Detect which cell encompasses the target text, then output its [x, y] center coordinate. 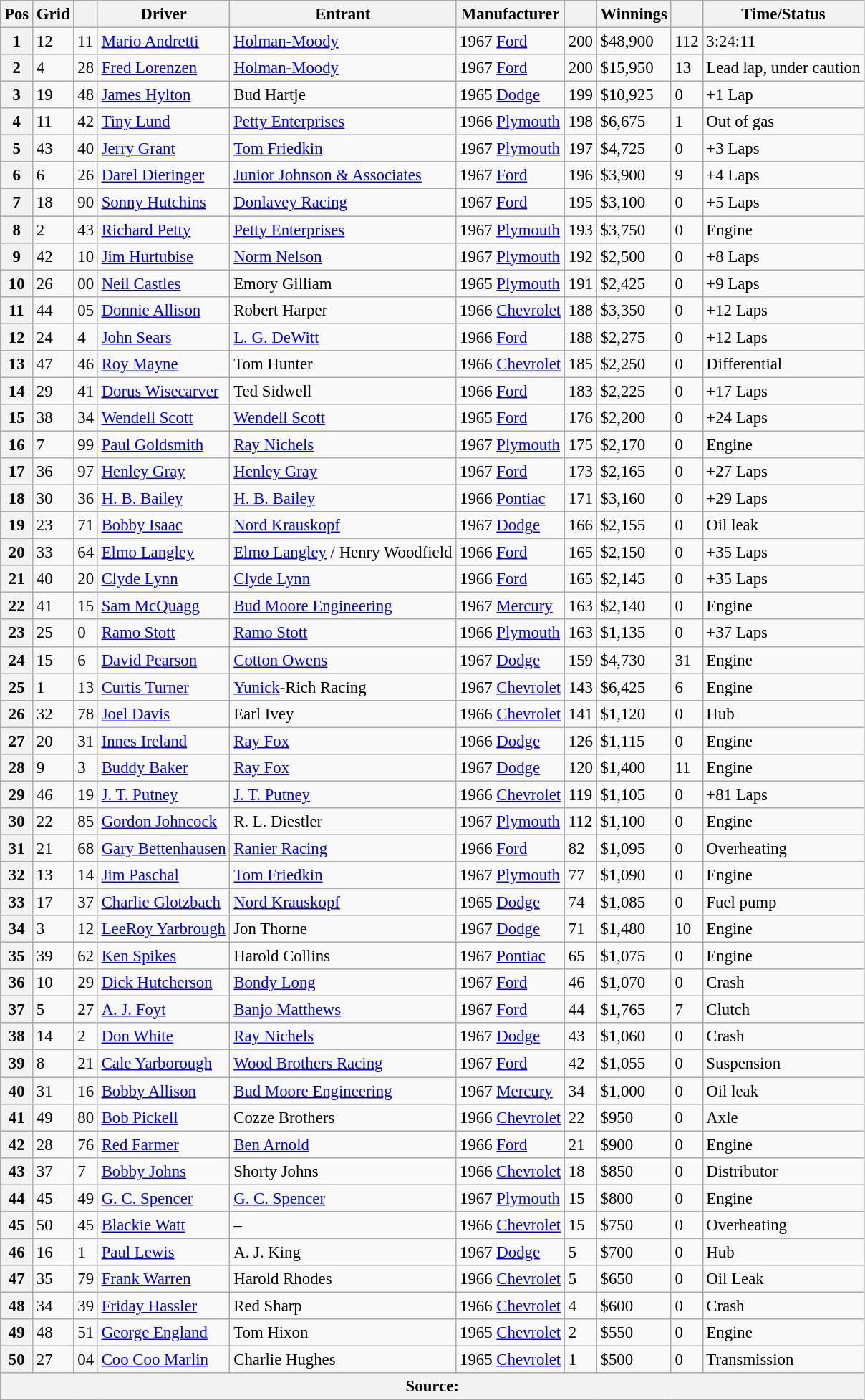
119 [580, 794]
Dorus Wisecarver [163, 391]
Driver [163, 14]
Bobby Isaac [163, 525]
George England [163, 1333]
1965 Ford [511, 418]
$1,120 [634, 714]
Coo Coo Marlin [163, 1360]
Emory Gilliam [343, 283]
$3,350 [634, 310]
LeeRoy Yarbrough [163, 929]
Ted Sidwell [343, 391]
$1,075 [634, 956]
David Pearson [163, 660]
$2,155 [634, 525]
$1,135 [634, 633]
79 [86, 1279]
Harold Collins [343, 956]
$4,725 [634, 149]
Richard Petty [163, 230]
Grid [53, 14]
+4 Laps [783, 175]
64 [86, 553]
Robert Harper [343, 310]
Don White [163, 1037]
Out of gas [783, 122]
Ken Spikes [163, 956]
Buddy Baker [163, 768]
+29 Laps [783, 499]
$2,250 [634, 364]
74 [580, 903]
Cale Yarborough [163, 1064]
Roy Mayne [163, 364]
Blackie Watt [163, 1225]
Innes Ireland [163, 741]
171 [580, 499]
Cozze Brothers [343, 1117]
$900 [634, 1144]
$6,675 [634, 122]
$1,055 [634, 1064]
$1,480 [634, 929]
Paul Lewis [163, 1252]
Time/Status [783, 14]
Harold Rhodes [343, 1279]
+3 Laps [783, 149]
82 [580, 848]
$500 [634, 1360]
196 [580, 175]
A. J. Foyt [163, 1010]
$2,145 [634, 579]
Donlavey Racing [343, 203]
193 [580, 230]
$2,140 [634, 606]
51 [86, 1333]
76 [86, 1144]
$2,425 [634, 283]
+37 Laps [783, 633]
$950 [634, 1117]
$10,925 [634, 95]
Suspension [783, 1064]
Elmo Langley [163, 553]
A. J. King [343, 1252]
Bud Hartje [343, 95]
Donnie Allison [163, 310]
$1,095 [634, 848]
$2,170 [634, 444]
126 [580, 741]
183 [580, 391]
Clutch [783, 1010]
James Hylton [163, 95]
$1,070 [634, 983]
185 [580, 364]
Friday Hassler [163, 1306]
$3,750 [634, 230]
R. L. Diestler [343, 822]
+1 Lap [783, 95]
Fred Lorenzen [163, 68]
Ranier Racing [343, 848]
Jim Paschal [163, 875]
$15,950 [634, 68]
159 [580, 660]
$2,500 [634, 256]
$2,225 [634, 391]
$650 [634, 1279]
Lead lap, under caution [783, 68]
143 [580, 687]
Transmission [783, 1360]
Shorty Johns [343, 1171]
Banjo Matthews [343, 1010]
Neil Castles [163, 283]
Red Farmer [163, 1144]
Bobby Johns [163, 1171]
$700 [634, 1252]
65 [580, 956]
Darel Dieringer [163, 175]
$550 [634, 1333]
199 [580, 95]
Source: [432, 1386]
Yunick-Rich Racing [343, 687]
Dick Hutcherson [163, 983]
John Sears [163, 337]
Earl Ivey [343, 714]
$850 [634, 1171]
+5 Laps [783, 203]
L. G. DeWitt [343, 337]
1966 Dodge [511, 741]
195 [580, 203]
Tom Hixon [343, 1333]
Tom Hunter [343, 364]
Sonny Hutchins [163, 203]
Red Sharp [343, 1306]
Curtis Turner [163, 687]
$1,115 [634, 741]
$1,000 [634, 1091]
Charlie Hughes [343, 1360]
198 [580, 122]
Axle [783, 1117]
+17 Laps [783, 391]
197 [580, 149]
Manufacturer [511, 14]
Distributor [783, 1171]
Bob Pickell [163, 1117]
62 [86, 956]
$2,275 [634, 337]
Entrant [343, 14]
$2,150 [634, 553]
+27 Laps [783, 472]
$1,085 [634, 903]
+24 Laps [783, 418]
Paul Goldsmith [163, 444]
$3,100 [634, 203]
Mario Andretti [163, 42]
78 [86, 714]
166 [580, 525]
Sam McQuagg [163, 606]
00 [86, 283]
Bondy Long [343, 983]
05 [86, 310]
$48,900 [634, 42]
Ben Arnold [343, 1144]
Elmo Langley / Henry Woodfield [343, 553]
Junior Johnson & Associates [343, 175]
Fuel pump [783, 903]
1965 Plymouth [511, 283]
97 [86, 472]
90 [86, 203]
Joel Davis [163, 714]
$1,060 [634, 1037]
175 [580, 444]
Gordon Johncock [163, 822]
80 [86, 1117]
1967 Chevrolet [511, 687]
Frank Warren [163, 1279]
Winnings [634, 14]
141 [580, 714]
Jon Thorne [343, 929]
$3,900 [634, 175]
$1,090 [634, 875]
Oil Leak [783, 1279]
68 [86, 848]
192 [580, 256]
+81 Laps [783, 794]
191 [580, 283]
Jim Hurtubise [163, 256]
$3,160 [634, 499]
99 [86, 444]
Wood Brothers Racing [343, 1064]
$4,730 [634, 660]
$800 [634, 1198]
$750 [634, 1225]
$1,400 [634, 768]
Tiny Lund [163, 122]
+9 Laps [783, 283]
$1,105 [634, 794]
Charlie Glotzbach [163, 903]
04 [86, 1360]
Norm Nelson [343, 256]
1967 Pontiac [511, 956]
Gary Bettenhausen [163, 848]
$600 [634, 1306]
$1,765 [634, 1010]
– [343, 1225]
1966 Pontiac [511, 499]
Pos [17, 14]
$1,100 [634, 822]
$6,425 [634, 687]
$2,200 [634, 418]
$2,165 [634, 472]
77 [580, 875]
Jerry Grant [163, 149]
3:24:11 [783, 42]
Bobby Allison [163, 1091]
173 [580, 472]
85 [86, 822]
+8 Laps [783, 256]
176 [580, 418]
Cotton Owens [343, 660]
120 [580, 768]
Differential [783, 364]
